Output the (X, Y) coordinate of the center of the cell containing the given text.  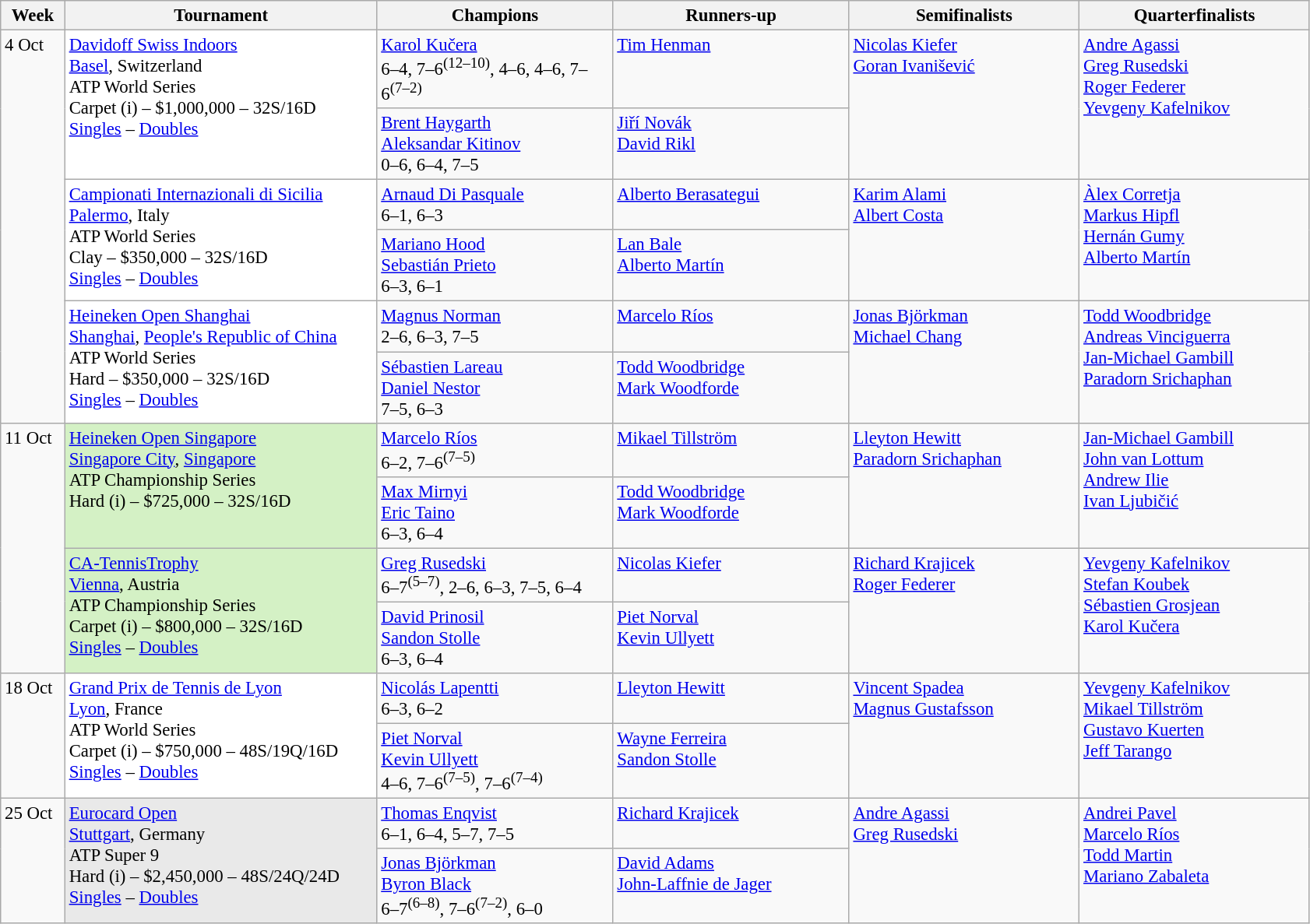
Grand Prix de Tennis de Lyon Lyon, FranceATP World SeriesCarpet (i) – $750,000 – 48S/19Q/16DSingles – Doubles (221, 736)
Àlex Corretja Markus Hipfl Hernán Gumy Alberto Martín (1195, 241)
Week (33, 16)
David Prinosil Sandon Stolle6–3, 6–4 (495, 638)
Davidoff Swiss IndoorsBasel, SwitzerlandATP World SeriesCarpet (i) – $1,000,000 – 32S/16DSingles – Doubles (221, 105)
Mikael Tillström (731, 450)
Eurocard Open Stuttgart, GermanyATP Super 9Hard (i) – $2,450,000 – 48S/24Q/24DSingles – Doubles (221, 861)
Jiří Novák David Rikl (731, 144)
Quarterfinalists (1195, 16)
Nicolas Kiefer (731, 574)
Andre Agassi Greg Rusedski Roger Federer Yevgeny Kafelnikov (1195, 105)
Heineken Open Shanghai Shanghai, People's Republic of ChinaATP World SeriesHard – $350,000 – 32S/16DSingles – Doubles (221, 362)
25 Oct (33, 861)
David Adams John-Laffnie de Jager (731, 886)
Karim Alami Albert Costa (964, 241)
Tim Henman (731, 70)
Marcelo Ríos (731, 327)
Greg Rusedski6–7(5–7), 2–6, 6–3, 7–5, 6–4 (495, 574)
Piet Norval Kevin Ullyett (731, 638)
Wayne Ferreira Sandon Stolle (731, 761)
Champions (495, 16)
Nicolas Kiefer Goran Ivanišević (964, 105)
Vincent Spadea Magnus Gustafsson (964, 736)
Thomas Enqvist6–1, 6–4, 5–7, 7–5 (495, 824)
Arnaud Di Pasquale6–1, 6–3 (495, 206)
Jonas Björkman Michael Chang (964, 362)
Mariano Hood Sebastián Prieto6–3, 6–1 (495, 266)
11 Oct (33, 548)
18 Oct (33, 736)
Lleyton Hewitt (731, 699)
Tournament (221, 16)
Max Mirnyi Eric Taino6–3, 6–4 (495, 512)
Heineken Open Singapore Singapore City, SingaporeATP Championship SeriesHard (i) – $725,000 – 32S/16D (221, 486)
Lleyton Hewitt Paradorn Srichaphan (964, 486)
Marcelo Ríos6–2, 7–6(7–5) (495, 450)
Andrei Pavel Marcelo Ríos Todd Martin Mariano Zabaleta (1195, 861)
Richard Krajicek Roger Federer (964, 610)
Yevgeny Kafelnikov Mikael Tillström Gustavo Kuerten Jeff Tarango (1195, 736)
Campionati Internazionali di Sicilia Palermo, ItalyATP World SeriesClay – $350,000 – 32S/16DSingles – Doubles (221, 241)
Magnus Norman2–6, 6–3, 7–5 (495, 327)
4 Oct (33, 227)
Nicolás Lapentti6–3, 6–2 (495, 699)
Piet Norval Kevin Ullyett4–6, 7–6(7–5), 7–6(7–4) (495, 761)
Yevgeny Kafelnikov Stefan Koubek Sébastien Grosjean Karol Kučera (1195, 610)
Andre Agassi Greg Rusedski (964, 861)
Brent Haygarth Aleksandar Kitinov0–6, 6–4, 7–5 (495, 144)
Alberto Berasategui (731, 206)
Semifinalists (964, 16)
Richard Krajicek (731, 824)
Lan Bale Alberto Martín (731, 266)
Sébastien Lareau Daniel Nestor7–5, 6–3 (495, 388)
Jan-Michael Gambill John van Lottum Andrew Ilie Ivan Ljubičić (1195, 486)
Jonas Björkman Byron Black6–7(6–8), 7–6(7–2), 6–0 (495, 886)
Runners-up (731, 16)
Karol Kučera6–4, 7–6(12–10), 4–6, 4–6, 7–6(7–2) (495, 70)
CA-TennisTrophyVienna, AustriaATP Championship SeriesCarpet (i) – $800,000 – 32S/16DSingles – Doubles (221, 610)
Todd Woodbridge Andreas Vinciguerra Jan-Michael Gambill Paradorn Srichaphan (1195, 362)
